Identify which cell holds the provided text, then report its (X, Y) central coordinate. 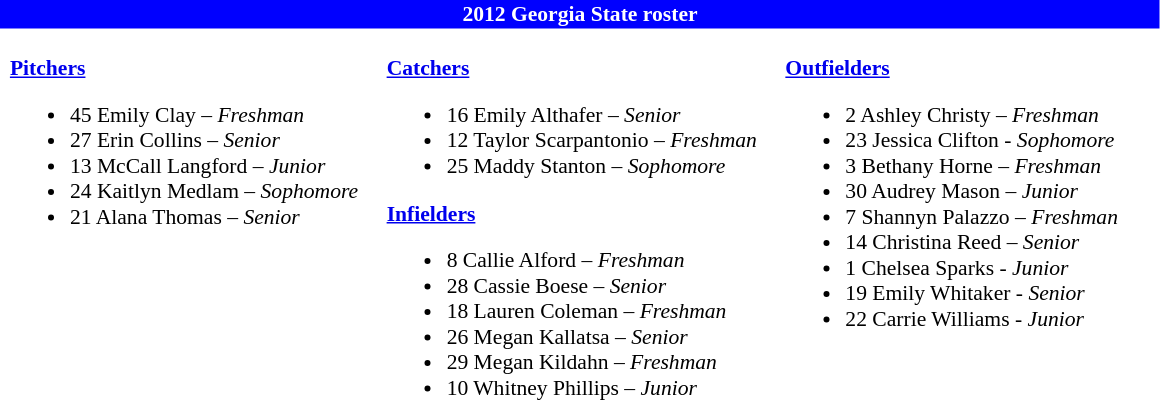
2012 Georgia State roster (580, 14)
